Extract the [X, Y] coordinate from the center of the cell holding the provided text.  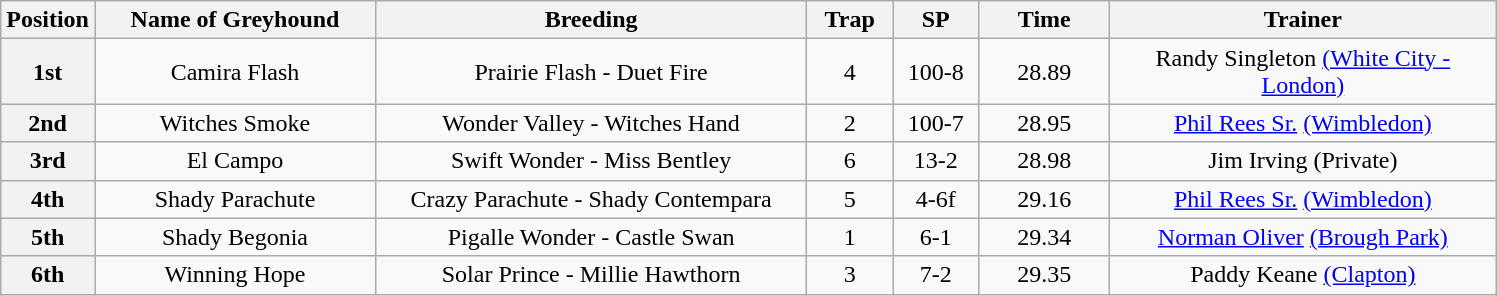
Swift Wonder - Miss Bentley [592, 161]
1 [850, 237]
Pigalle Wonder - Castle Swan [592, 237]
Wonder Valley - Witches Hand [592, 123]
SP [936, 20]
Prairie Flash - Duet Fire [592, 72]
100-8 [936, 72]
Camira Flash [234, 72]
6 [850, 161]
Shady Parachute [234, 199]
13-2 [936, 161]
28.98 [1044, 161]
2 [850, 123]
Breeding [592, 20]
Witches Smoke [234, 123]
Name of Greyhound [234, 20]
4th [48, 199]
Crazy Parachute - Shady Contempara [592, 199]
Paddy Keane (Clapton) [1303, 275]
Trainer [1303, 20]
4 [850, 72]
Solar Prince - Millie Hawthorn [592, 275]
29.16 [1044, 199]
Trap [850, 20]
2nd [48, 123]
100-7 [936, 123]
6-1 [936, 237]
7-2 [936, 275]
El Campo [234, 161]
3 [850, 275]
3rd [48, 161]
29.34 [1044, 237]
28.89 [1044, 72]
Jim Irving (Private) [1303, 161]
Norman Oliver (Brough Park) [1303, 237]
Winning Hope [234, 275]
5 [850, 199]
Time [1044, 20]
6th [48, 275]
29.35 [1044, 275]
28.95 [1044, 123]
Shady Begonia [234, 237]
5th [48, 237]
4-6f [936, 199]
Randy Singleton (White City - London) [1303, 72]
Position [48, 20]
1st [48, 72]
